Find where the given text appears and provide that cell's center as (x, y) coordinate. 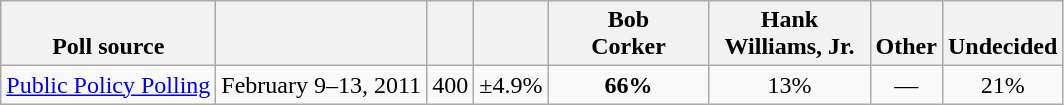
BobCorker (628, 34)
Other (906, 34)
21% (1002, 85)
February 9–13, 2011 (322, 85)
HankWilliams, Jr. (790, 34)
— (906, 85)
Poll source (108, 34)
Undecided (1002, 34)
±4.9% (511, 85)
66% (628, 85)
400 (450, 85)
13% (790, 85)
Public Policy Polling (108, 85)
